Pinpoint the cell where the given text exists, returning its (X, Y) midpoint coordinate. 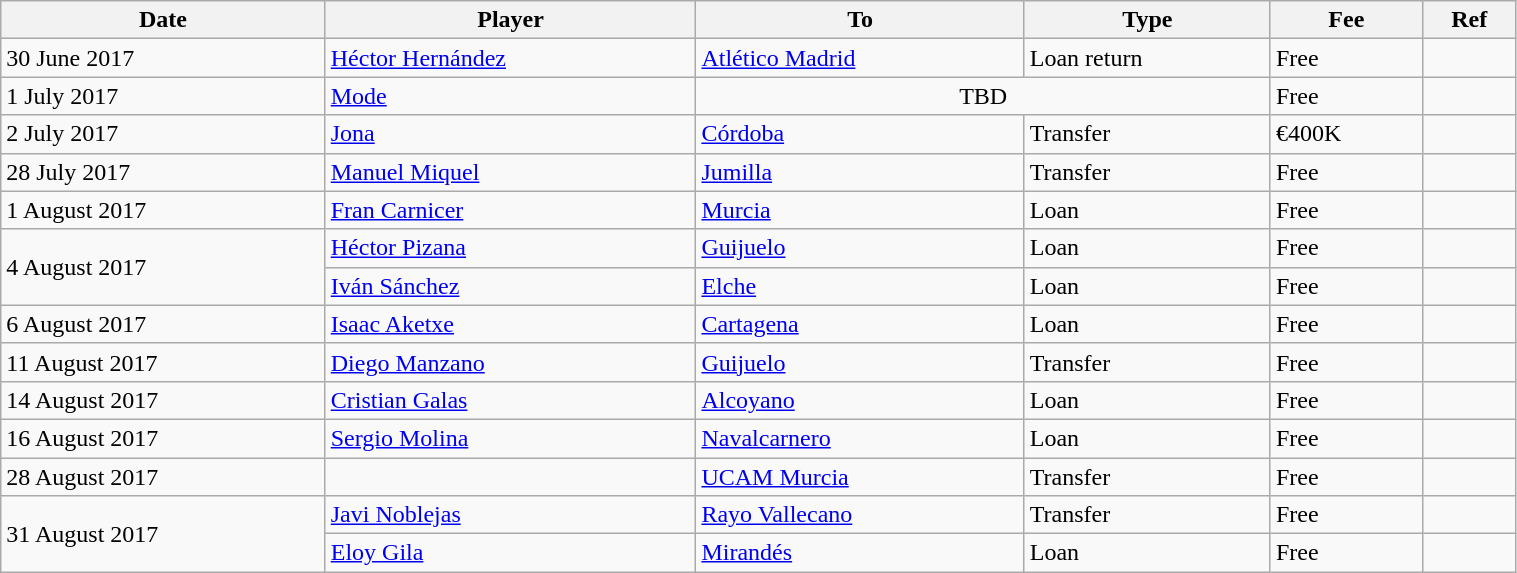
Córdoba (860, 134)
Jona (510, 134)
Murcia (860, 210)
Mode (510, 96)
2 July 2017 (163, 134)
Eloy Gila (510, 553)
14 August 2017 (163, 400)
Ref (1469, 20)
Diego Manzano (510, 362)
Type (1147, 20)
Navalcarnero (860, 438)
1 July 2017 (163, 96)
Atlético Madrid (860, 58)
Cristian Galas (510, 400)
28 August 2017 (163, 477)
Cartagena (860, 324)
1 August 2017 (163, 210)
Fee (1346, 20)
Héctor Hernández (510, 58)
TBD (983, 96)
30 June 2017 (163, 58)
31 August 2017 (163, 534)
Elche (860, 286)
UCAM Murcia (860, 477)
€400K (1346, 134)
Iván Sánchez (510, 286)
4 August 2017 (163, 267)
11 August 2017 (163, 362)
Fran Carnicer (510, 210)
Sergio Molina (510, 438)
Loan return (1147, 58)
Mirandés (860, 553)
Jumilla (860, 172)
28 July 2017 (163, 172)
Manuel Miquel (510, 172)
To (860, 20)
Héctor Pizana (510, 248)
Rayo Vallecano (860, 515)
Isaac Aketxe (510, 324)
16 August 2017 (163, 438)
Player (510, 20)
Date (163, 20)
Javi Noblejas (510, 515)
Alcoyano (860, 400)
6 August 2017 (163, 324)
